Detect which cell encompasses the target text, then output its (x, y) center coordinate. 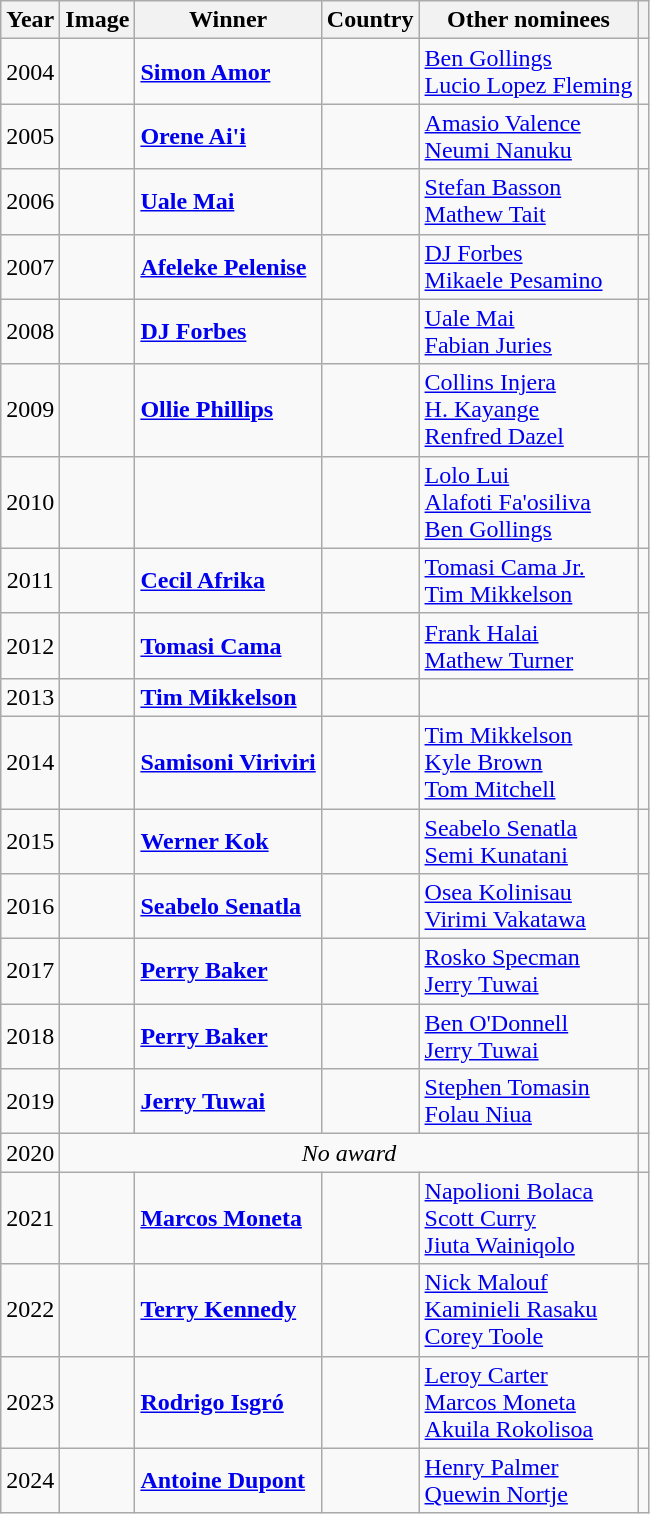
2020 (30, 1153)
Uale Mai (228, 202)
Tim Mikkelson Kyle Brown Tom Mitchell (528, 762)
Cecil Afrika (228, 580)
2010 (30, 502)
Tim Mikkelson (228, 697)
Other nominees (528, 20)
No award (349, 1153)
Jerry Tuwai (228, 1102)
2008 (30, 332)
2004 (30, 72)
2022 (30, 1310)
2011 (30, 580)
2017 (30, 972)
Rodrigo Isgró (228, 1402)
Nick Malouf Kaminieli Rasaku Corey Toole (528, 1310)
2009 (30, 410)
Ollie Phillips (228, 410)
2015 (30, 840)
Tomasi Cama (228, 646)
Simon Amor (228, 72)
Stephen Tomasin Folau Niua (528, 1102)
2014 (30, 762)
2023 (30, 1402)
Orene Ai'i (228, 136)
Afeleke Pelenise (228, 266)
Ben Gollings Lucio Lopez Fleming (528, 72)
Osea Kolinisau Virimi Vakatawa (528, 906)
Antoine Dupont (228, 1480)
2012 (30, 646)
Winner (228, 20)
Werner Kok (228, 840)
DJ Forbes Mikaele Pesamino (528, 266)
Image (98, 20)
2016 (30, 906)
2007 (30, 266)
Tomasi Cama Jr. Tim Mikkelson (528, 580)
2013 (30, 697)
Seabelo Senatla Semi Kunatani (528, 840)
2019 (30, 1102)
2021 (30, 1218)
2006 (30, 202)
Collins Injera H. Kayange Renfred Dazel (528, 410)
Napolioni Bolaca Scott Curry Jiuta Wainiqolo (528, 1218)
Stefan Basson Mathew Tait (528, 202)
2024 (30, 1480)
Terry Kennedy (228, 1310)
Rosko Specman Jerry Tuwai (528, 972)
Lolo Lui Alafoti Fa'osiliva Ben Gollings (528, 502)
Uale Mai Fabian Juries (528, 332)
Samisoni Viriviri (228, 762)
Henry Palmer Quewin Nortje (528, 1480)
Leroy Carter Marcos Moneta Akuila Rokolisoa (528, 1402)
Frank Halai Mathew Turner (528, 646)
Amasio Valence Neumi Nanuku (528, 136)
Country (370, 20)
Ben O'Donnell Jerry Tuwai (528, 1036)
Year (30, 20)
2018 (30, 1036)
DJ Forbes (228, 332)
Marcos Moneta (228, 1218)
2005 (30, 136)
Seabelo Senatla (228, 906)
